Return [x, y] of the center of cell containing provided text 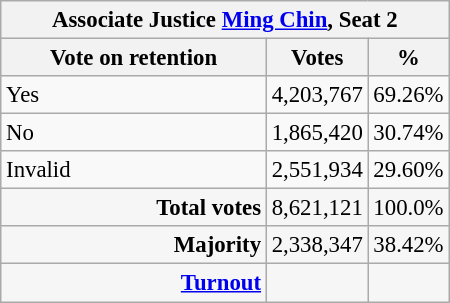
38.42% [408, 245]
2,338,347 [317, 245]
69.26% [408, 95]
% [408, 58]
29.60% [408, 170]
Vote on retention [134, 58]
8,621,121 [317, 208]
100.0% [408, 208]
Invalid [134, 170]
4,203,767 [317, 95]
2,551,934 [317, 170]
Yes [134, 95]
No [134, 133]
Votes [317, 58]
Associate Justice Ming Chin, Seat 2 [225, 20]
Total votes [134, 208]
Turnout [134, 283]
30.74% [408, 133]
1,865,420 [317, 133]
Majority [134, 245]
